Locate the cell with the specified text and output its [x, y] center coordinate. 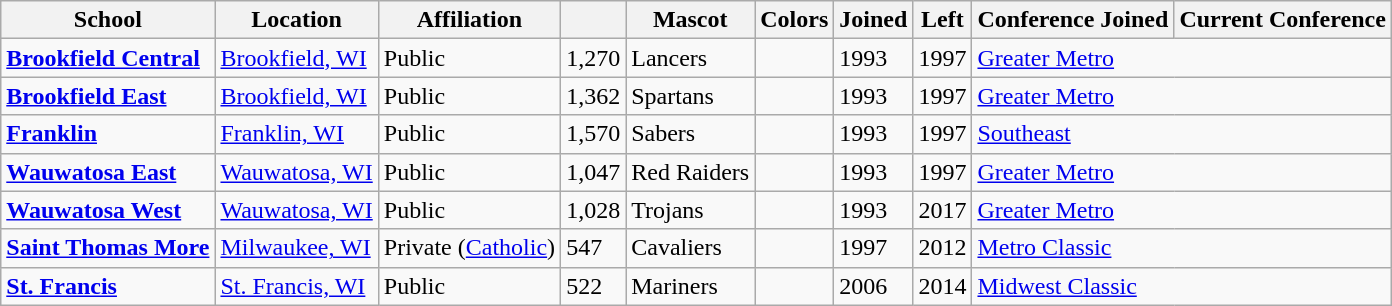
1,362 [594, 96]
1,028 [594, 210]
Left [942, 20]
Current Conference [1282, 20]
Wauwatosa West [108, 210]
1,270 [594, 58]
Affiliation [469, 20]
Mascot [690, 20]
2012 [942, 248]
1,570 [594, 134]
522 [594, 286]
Southeast [1182, 134]
Brookfield East [108, 96]
2017 [942, 210]
Conference Joined [1073, 20]
School [108, 20]
St. Francis, WI [296, 286]
Milwaukee, WI [296, 248]
Red Raiders [690, 172]
Sabers [690, 134]
1,047 [594, 172]
Location [296, 20]
Trojans [690, 210]
Colors [794, 20]
Private (Catholic) [469, 248]
Midwest Classic [1182, 286]
2014 [942, 286]
Saint Thomas More [108, 248]
Lancers [690, 58]
Mariners [690, 286]
Franklin, WI [296, 134]
St. Francis [108, 286]
2006 [874, 286]
Joined [874, 20]
547 [594, 248]
Metro Classic [1182, 248]
Brookfield Central [108, 58]
Spartans [690, 96]
Wauwatosa East [108, 172]
Franklin [108, 134]
Cavaliers [690, 248]
